Provide the [X, Y] coordinate of the cell's center where the given text is located.  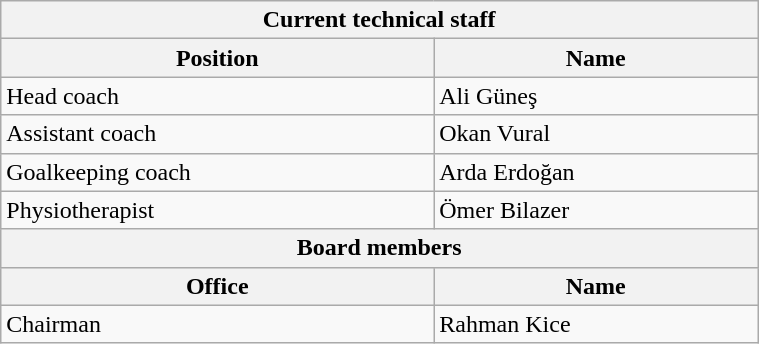
Position [218, 58]
Okan Vural [596, 134]
Ömer Bilazer [596, 210]
Physiotherapist [218, 210]
Current technical staff [380, 20]
Goalkeeping coach [218, 172]
Arda Erdoğan [596, 172]
Board members [380, 248]
Head coach [218, 96]
Chairman [218, 324]
Rahman Kice [596, 324]
Assistant coach [218, 134]
Ali Güneş [596, 96]
Office [218, 286]
